Return (X, Y) of the center of cell containing provided text 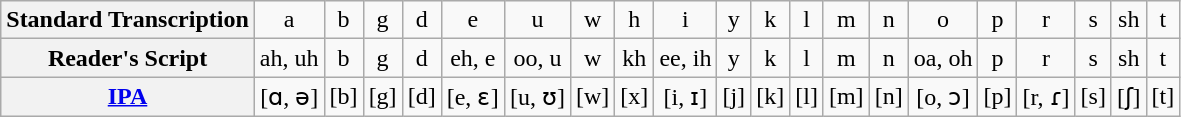
[e, ɛ] (472, 97)
[g] (382, 97)
[i, ɪ] (686, 97)
ee, ih (686, 58)
[r, ɾ] (1046, 97)
eh, e (472, 58)
[ʃ] (1128, 97)
oo, u (537, 58)
[ɑ, ə] (289, 97)
h (634, 20)
[s] (1093, 97)
kh (634, 58)
Standard Transcription (128, 20)
Reader's Script (128, 58)
[l] (807, 97)
[k] (770, 97)
[m] (846, 97)
a (289, 20)
[w] (592, 97)
ah, uh (289, 58)
oa, oh (943, 58)
u (537, 20)
[n] (888, 97)
o (943, 20)
[u, ʊ] (537, 97)
IPA (128, 97)
[j] (734, 97)
[d] (422, 97)
[o, ɔ] (943, 97)
[x] (634, 97)
[b] (344, 97)
i (686, 20)
[t] (1163, 97)
e (472, 20)
[p] (998, 97)
